Search for the cell housing the specified text and yield its [X, Y] center coordinate. 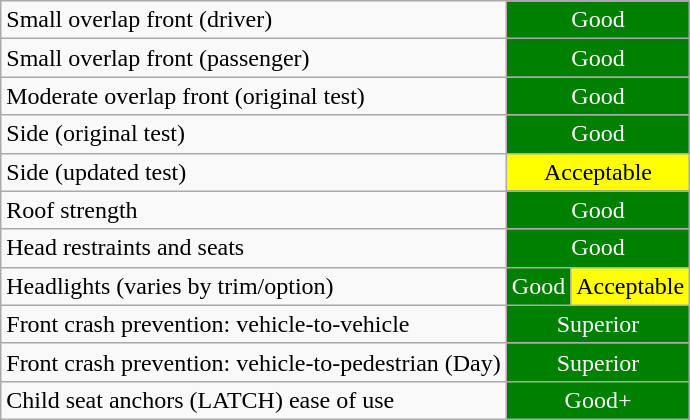
Small overlap front (driver) [254, 20]
Side (original test) [254, 134]
Front crash prevention: vehicle-to-vehicle [254, 324]
Head restraints and seats [254, 248]
Roof strength [254, 210]
Headlights (varies by trim/option) [254, 286]
Good+ [598, 400]
Front crash prevention: vehicle-to-pedestrian (Day) [254, 362]
Side (updated test) [254, 172]
Moderate overlap front (original test) [254, 96]
Child seat anchors (LATCH) ease of use [254, 400]
Small overlap front (passenger) [254, 58]
